Return [x, y] of the center of cell containing provided text 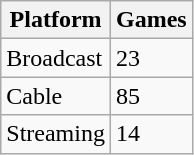
Platform [56, 20]
Cable [56, 96]
Streaming [56, 134]
Broadcast [56, 58]
14 [151, 134]
23 [151, 58]
85 [151, 96]
Games [151, 20]
